From the cell containing the given text, extract its center point as [X, Y] coordinate. 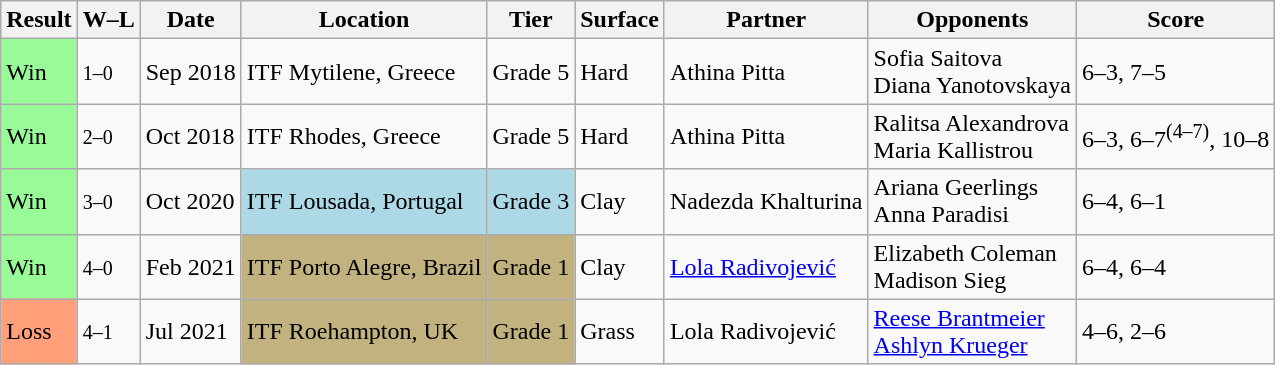
Sep 2018 [190, 72]
Ralitsa Alexandrova Maria Kallistrou [972, 136]
4–0 [108, 266]
Elizabeth Coleman Madison Sieg [972, 266]
Opponents [972, 20]
Tier [531, 20]
1–0 [108, 72]
ITF Lousada, Portugal [364, 202]
Nadezda Khalturina [766, 202]
Feb 2021 [190, 266]
Score [1175, 20]
Oct 2018 [190, 136]
2–0 [108, 136]
Partner [766, 20]
Result [39, 20]
Jul 2021 [190, 332]
Loss [39, 332]
6–3, 7–5 [1175, 72]
6–4, 6–4 [1175, 266]
ITF Porto Alegre, Brazil [364, 266]
Reese Brantmeier Ashlyn Krueger [972, 332]
Grade 3 [531, 202]
6–4, 6–1 [1175, 202]
4–6, 2–6 [1175, 332]
Grass [620, 332]
3–0 [108, 202]
ITF Roehampton, UK [364, 332]
ITF Mytilene, Greece [364, 72]
6–3, 6–7(4–7), 10–8 [1175, 136]
Sofia Saitova Diana Yanotovskaya [972, 72]
Date [190, 20]
Oct 2020 [190, 202]
ITF Rhodes, Greece [364, 136]
W–L [108, 20]
Location [364, 20]
Surface [620, 20]
Ariana Geerlings Anna Paradisi [972, 202]
4–1 [108, 332]
